Provide the (x, y) coordinate of the cell's center where the given text is located.  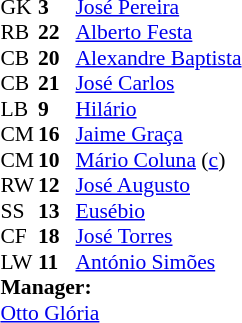
16 (57, 135)
11 (57, 262)
13 (57, 211)
20 (57, 58)
Alberto Festa (158, 33)
RW (19, 185)
Manager: (120, 287)
SS (19, 211)
22 (57, 33)
9 (57, 109)
18 (57, 237)
José Torres (158, 237)
21 (57, 83)
10 (57, 160)
Hilário (158, 109)
12 (57, 185)
Eusébio (158, 211)
Alexandre Baptista (158, 58)
RB (19, 33)
LB (19, 109)
António Simões (158, 262)
Mário Coluna (c) (158, 160)
Jaime Graça (158, 135)
LW (19, 262)
José Carlos (158, 83)
José Augusto (158, 185)
CF (19, 237)
